From the cell containing the given text, extract its center point as [x, y] coordinate. 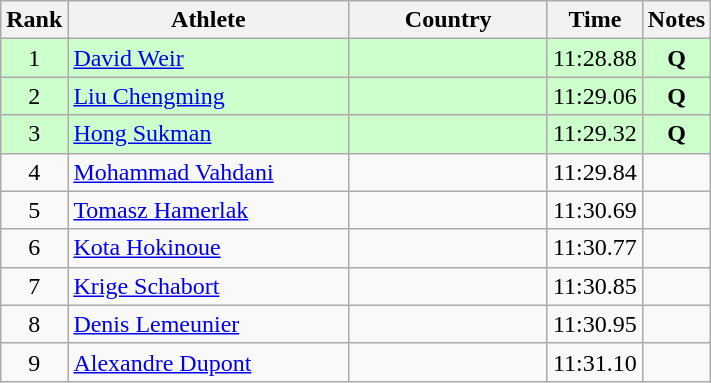
Kota Hokinoue [208, 248]
2 [34, 96]
Alexandre Dupont [208, 362]
11:29.32 [594, 134]
Athlete [208, 20]
11:31.10 [594, 362]
Country [448, 20]
6 [34, 248]
Denis Lemeunier [208, 324]
Hong Sukman [208, 134]
Tomasz Hamerlak [208, 210]
11:30.77 [594, 248]
11:30.69 [594, 210]
5 [34, 210]
Liu Chengming [208, 96]
11:30.95 [594, 324]
Notes [676, 20]
8 [34, 324]
3 [34, 134]
Krige Schabort [208, 286]
Mohammad Vahdani [208, 172]
1 [34, 58]
9 [34, 362]
Rank [34, 20]
4 [34, 172]
11:28.88 [594, 58]
11:29.06 [594, 96]
11:30.85 [594, 286]
11:29.84 [594, 172]
Time [594, 20]
7 [34, 286]
David Weir [208, 58]
